Find where the given text appears and provide that cell's center as (X, Y) coordinate. 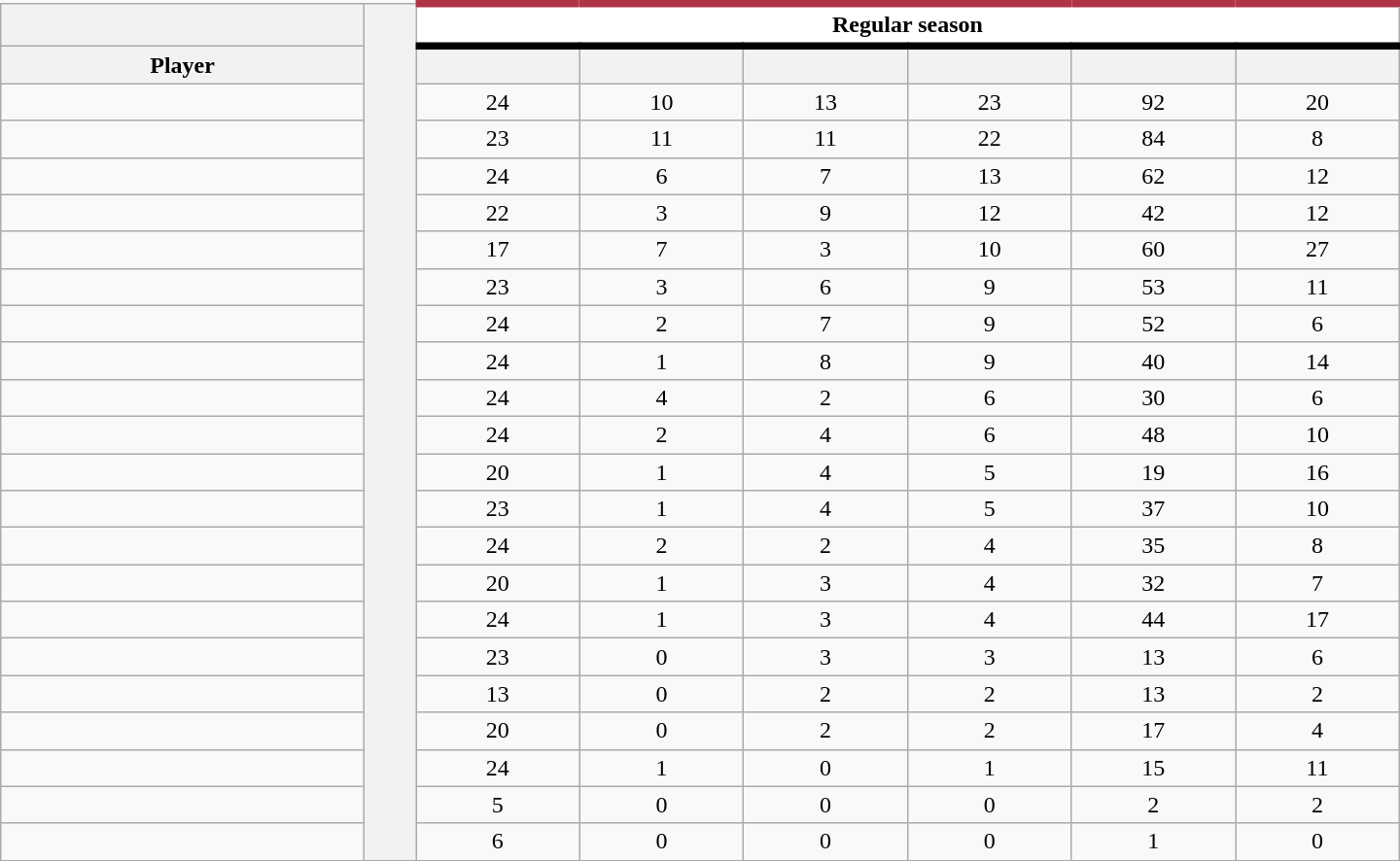
27 (1318, 250)
62 (1153, 176)
15 (1153, 768)
Player (183, 65)
16 (1318, 471)
35 (1153, 546)
37 (1153, 509)
19 (1153, 471)
14 (1318, 361)
48 (1153, 434)
Regular season (908, 25)
42 (1153, 213)
92 (1153, 102)
60 (1153, 250)
30 (1153, 397)
84 (1153, 139)
40 (1153, 361)
32 (1153, 583)
44 (1153, 620)
52 (1153, 324)
53 (1153, 287)
